Output the [X, Y] coordinate of the center of the cell containing the given text.  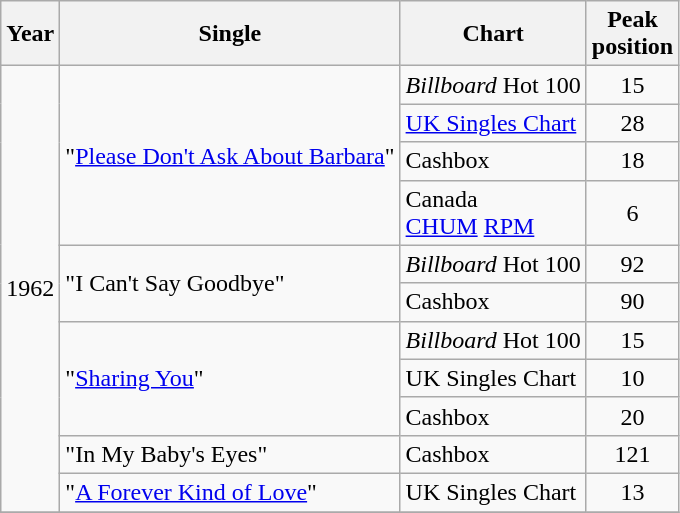
Peakposition [632, 34]
13 [632, 492]
Chart [493, 34]
18 [632, 161]
"A Forever Kind of Love" [230, 492]
"I Can't Say Goodbye" [230, 283]
28 [632, 123]
"In My Baby's Eyes" [230, 454]
"Please Don't Ask About Barbara" [230, 156]
6 [632, 212]
10 [632, 378]
"Sharing You" [230, 378]
Year [30, 34]
1962 [30, 289]
Single [230, 34]
121 [632, 454]
92 [632, 264]
CanadaCHUM RPM [493, 212]
20 [632, 416]
90 [632, 302]
